Scan for the cell matching the given text and deliver its [X, Y] coordinate at center. 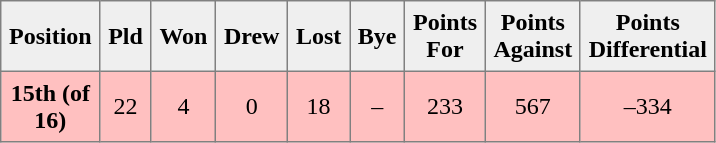
22 [126, 106]
15th (of 16) [50, 106]
18 [319, 106]
–334 [648, 106]
Lost [319, 36]
Points For [446, 36]
Bye [378, 36]
4 [184, 106]
– [378, 106]
Points Differential [648, 36]
Position [50, 36]
Pld [126, 36]
Won [184, 36]
233 [446, 106]
Points Against [532, 36]
0 [252, 106]
567 [532, 106]
Drew [252, 36]
